Provide the [x, y] coordinate of the cell's center where the given text is located.  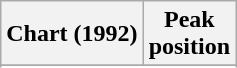
Peakposition [189, 34]
Chart (1992) [72, 34]
